Capture the cell that displays the provided text and extract its (X, Y) central coordinate. 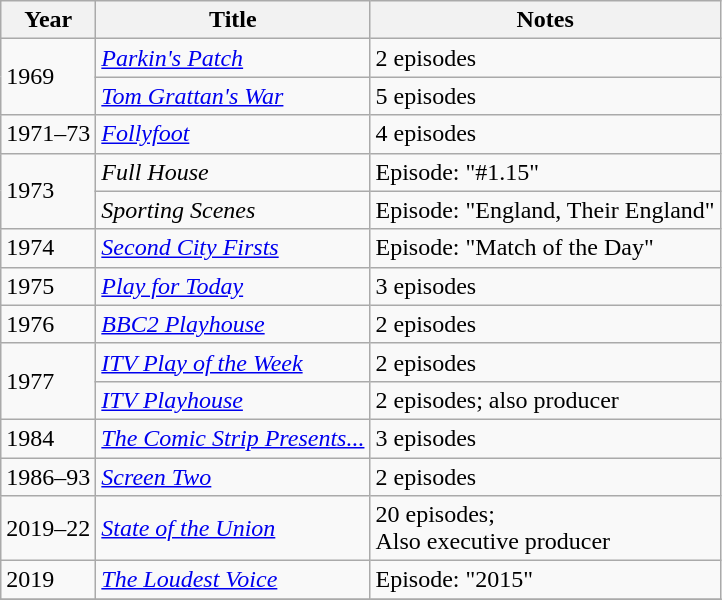
1975 (48, 286)
Play for Today (233, 286)
1973 (48, 191)
Second City Firsts (233, 248)
1974 (48, 248)
Year (48, 20)
1976 (48, 324)
1984 (48, 438)
Episode: "England, Their England" (545, 210)
The Loudest Voice (233, 580)
Sporting Scenes (233, 210)
2019 (48, 580)
1969 (48, 77)
Tom Grattan's War (233, 96)
Follyfoot (233, 134)
Notes (545, 20)
ITV Playhouse (233, 400)
Parkin's Patch (233, 58)
ITV Play of the Week (233, 362)
1986–93 (48, 477)
5 episodes (545, 96)
Episode: "2015" (545, 580)
2019–22 (48, 528)
Episode: "#1.15" (545, 172)
2 episodes; also producer (545, 400)
State of the Union (233, 528)
20 episodes;Also executive producer (545, 528)
4 episodes (545, 134)
1971–73 (48, 134)
1977 (48, 381)
Screen Two (233, 477)
BBC2 Playhouse (233, 324)
Title (233, 20)
Episode: "Match of the Day" (545, 248)
Full House (233, 172)
The Comic Strip Presents... (233, 438)
